For the text-containing cell, return its midpoint in (x, y) coordinate format. 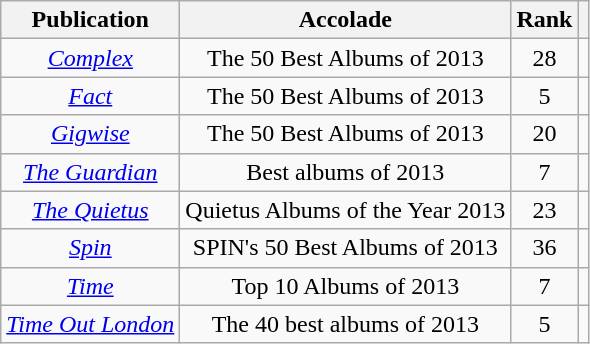
Quietus Albums of the Year 2013 (346, 210)
The Quietus (90, 210)
SPIN's 50 Best Albums of 2013 (346, 248)
The 40 best albums of 2013 (346, 324)
Rank (544, 20)
Top 10 Albums of 2013 (346, 286)
Publication (90, 20)
36 (544, 248)
Spin (90, 248)
Fact (90, 96)
Time (90, 286)
The Guardian (90, 172)
Gigwise (90, 134)
Best albums of 2013 (346, 172)
Time Out London (90, 324)
28 (544, 58)
23 (544, 210)
Accolade (346, 20)
20 (544, 134)
Complex (90, 58)
